Detect which cell encompasses the target text, then output its [X, Y] center coordinate. 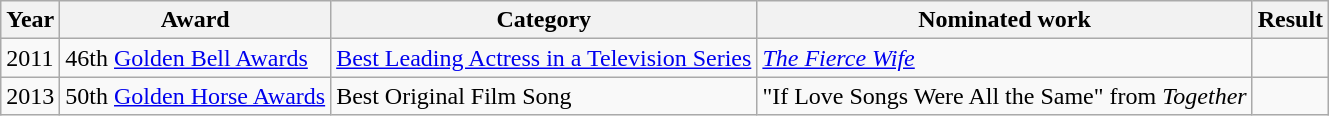
Category [544, 20]
2011 [30, 58]
Result [1290, 20]
50th Golden Horse Awards [196, 96]
The Fierce Wife [1004, 58]
Best Leading Actress in a Television Series [544, 58]
Award [196, 20]
Best Original Film Song [544, 96]
Nominated work [1004, 20]
2013 [30, 96]
46th Golden Bell Awards [196, 58]
Year [30, 20]
"If Love Songs Were All the Same" from Together [1004, 96]
